For the text-containing cell, return its midpoint in (X, Y) coordinate format. 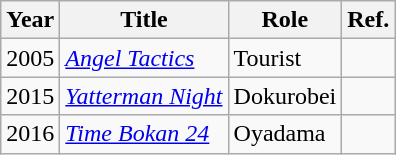
Tourist (285, 58)
Yatterman Night (144, 96)
Ref. (368, 20)
Dokurobei (285, 96)
Title (144, 20)
Angel Tactics (144, 58)
2016 (30, 134)
Year (30, 20)
2005 (30, 58)
Oyadama (285, 134)
Role (285, 20)
Time Bokan 24 (144, 134)
2015 (30, 96)
